Locate the cell with the specified text and output its (X, Y) center coordinate. 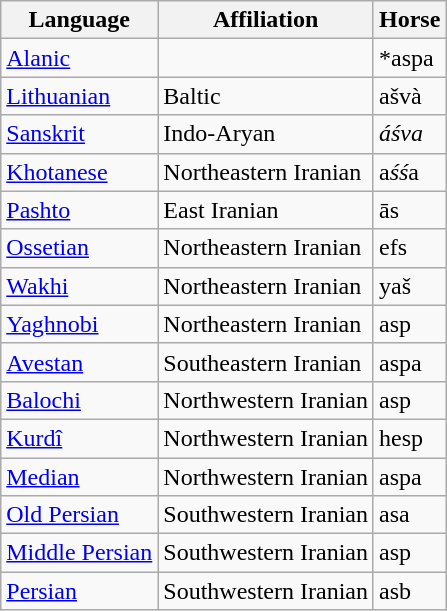
Middle Persian (80, 553)
Ossetian (80, 248)
Yaghnobi (80, 324)
asb (409, 591)
*aspa (409, 58)
Affiliation (266, 20)
Language (80, 20)
Wakhi (80, 286)
aśśa (409, 172)
áśva (409, 134)
Old Persian (80, 515)
Indo-Aryan (266, 134)
Baltic (266, 96)
Southeastern Iranian (266, 362)
hesp (409, 438)
ās (409, 210)
East Iranian (266, 210)
asa (409, 515)
Kurdî (80, 438)
Lithuanian (80, 96)
Horse (409, 20)
Sanskrit (80, 134)
Khotanese (80, 172)
yaš (409, 286)
Avestan (80, 362)
efs (409, 248)
Balochi (80, 400)
Persian (80, 591)
Alanic (80, 58)
Pashto (80, 210)
Median (80, 477)
ašvà (409, 96)
